Pinpoint the cell where the given text exists, returning its (x, y) midpoint coordinate. 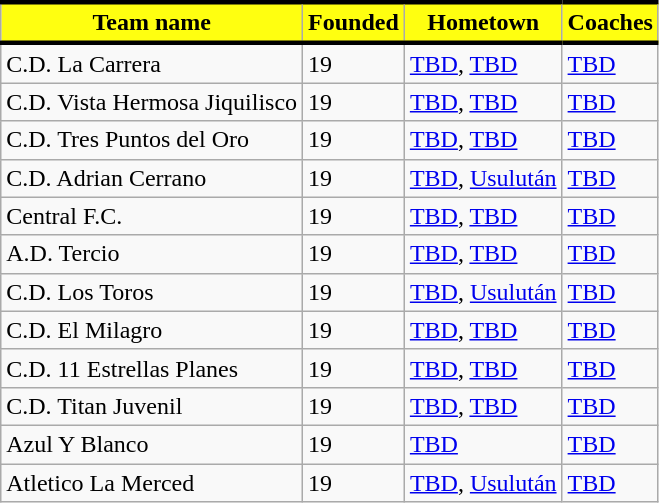
C.D. Titan Juvenil (152, 406)
C.D. Los Toros (152, 292)
C.D. Vista Hermosa Jiquilisco (152, 102)
C.D. La Carrera (152, 63)
C.D. 11 Estrellas Planes (152, 368)
C.D. Adrian Cerrano (152, 178)
Azul Y Blanco (152, 444)
Central F.C. (152, 216)
Team name (152, 22)
Hometown (483, 22)
A.D. Tercio (152, 254)
C.D. Tres Puntos del Oro (152, 140)
Founded (354, 22)
Atletico La Merced (152, 483)
Coaches (610, 22)
C.D. El Milagro (152, 330)
